Extract the (x, y) coordinate from the center of the cell holding the provided text.  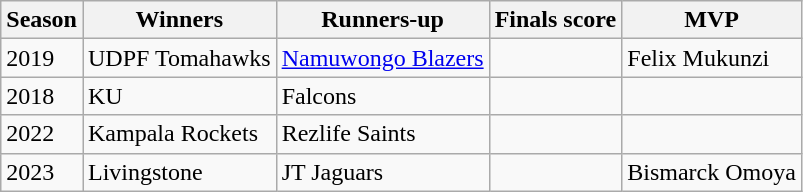
Falcons (382, 96)
KU (179, 96)
Runners-up (382, 20)
2022 (42, 134)
2019 (42, 58)
Kampala Rockets (179, 134)
Season (42, 20)
Felix Mukunzi (712, 58)
Rezlife Saints (382, 134)
JT Jaguars (382, 172)
MVP (712, 20)
Namuwongo Blazers (382, 58)
Livingstone (179, 172)
UDPF Tomahawks (179, 58)
Bismarck Omoya (712, 172)
Finals score (556, 20)
2018 (42, 96)
Winners (179, 20)
2023 (42, 172)
